Detect which cell encompasses the target text, then output its [x, y] center coordinate. 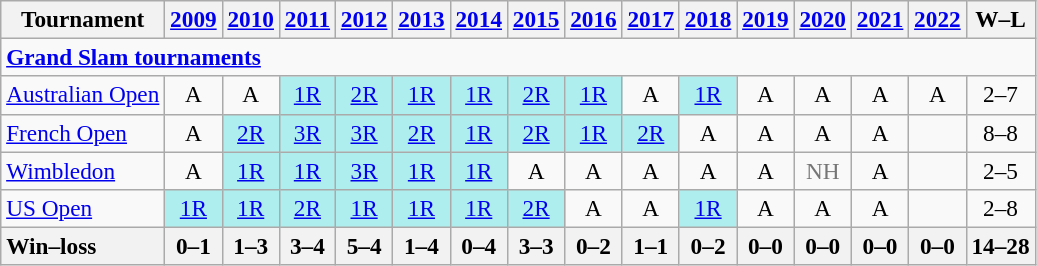
2020 [822, 19]
2019 [766, 19]
2013 [422, 19]
2010 [250, 19]
2021 [880, 19]
Wimbledon [83, 170]
3–4 [307, 246]
2015 [536, 19]
2018 [708, 19]
Grand Slam tournaments [518, 57]
Australian Open [83, 95]
1–4 [422, 246]
0–4 [478, 246]
2014 [478, 19]
3–3 [536, 246]
2017 [650, 19]
14–28 [1000, 246]
2009 [194, 19]
Tournament [83, 19]
2012 [364, 19]
Win–loss [83, 246]
1–3 [250, 246]
2–5 [1000, 170]
2011 [307, 19]
French Open [83, 133]
1–1 [650, 246]
2022 [938, 19]
US Open [83, 208]
W–L [1000, 19]
2016 [594, 19]
2–8 [1000, 208]
NH [822, 170]
8–8 [1000, 133]
2–7 [1000, 95]
5–4 [364, 246]
0–1 [194, 246]
